Detect which cell encompasses the target text, then output its (X, Y) center coordinate. 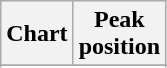
Peakposition (119, 34)
Chart (37, 34)
